Extract the (x, y) coordinate from the center of the cell holding the provided text.  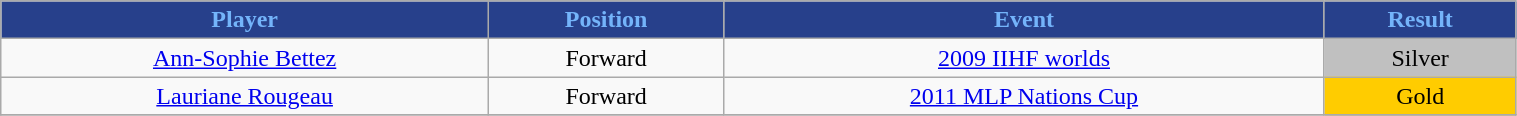
Ann-Sophie Bettez (245, 58)
Gold (1420, 96)
Player (245, 20)
Lauriane Rougeau (245, 96)
Position (606, 20)
2011 MLP Nations Cup (1024, 96)
Silver (1420, 58)
Result (1420, 20)
2009 IIHF worlds (1024, 58)
Event (1024, 20)
